Scan for the cell matching the given text and deliver its [x, y] coordinate at center. 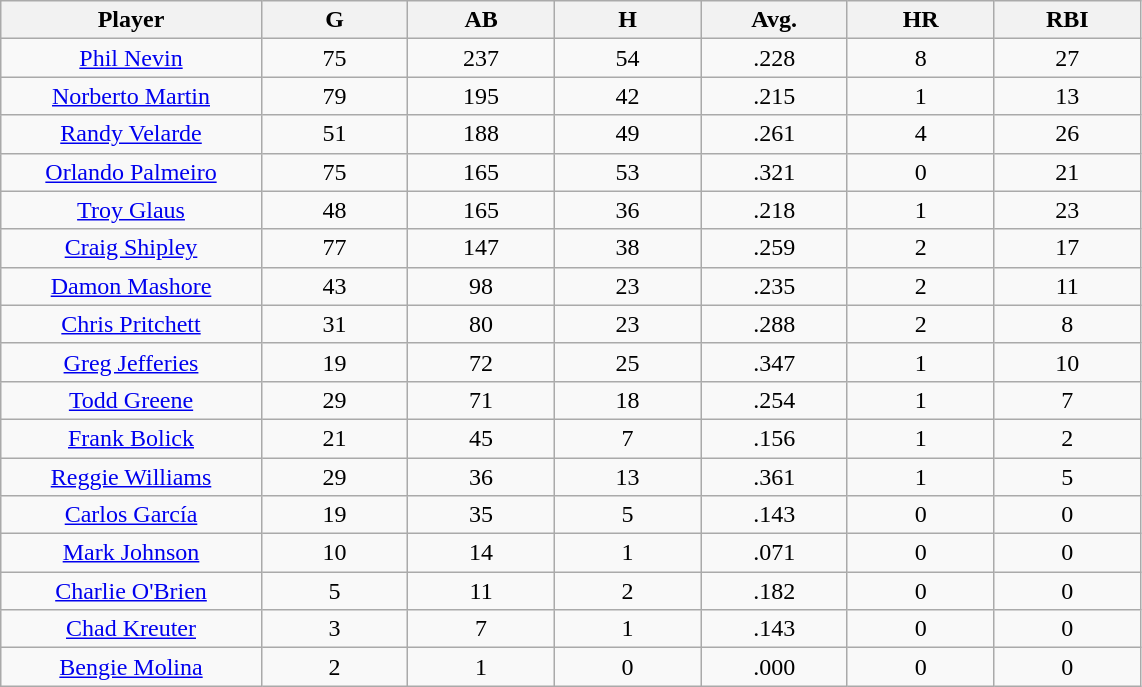
14 [482, 553]
.156 [774, 438]
54 [628, 58]
Orlando Palmeiro [132, 172]
98 [482, 286]
77 [334, 248]
.182 [774, 591]
.261 [774, 134]
Charlie O'Brien [132, 591]
Player [132, 20]
.259 [774, 248]
26 [1068, 134]
80 [482, 324]
.361 [774, 477]
38 [628, 248]
72 [482, 362]
HR [920, 20]
Norberto Martin [132, 96]
Chad Kreuter [132, 629]
18 [628, 400]
Phil Nevin [132, 58]
.235 [774, 286]
.000 [774, 667]
27 [1068, 58]
42 [628, 96]
Reggie Williams [132, 477]
49 [628, 134]
H [628, 20]
Mark Johnson [132, 553]
51 [334, 134]
237 [482, 58]
.347 [774, 362]
25 [628, 362]
Carlos García [132, 515]
3 [334, 629]
195 [482, 96]
Greg Jefferies [132, 362]
.215 [774, 96]
AB [482, 20]
188 [482, 134]
Troy Glaus [132, 210]
45 [482, 438]
35 [482, 515]
.254 [774, 400]
Chris Pritchett [132, 324]
Bengie Molina [132, 667]
.218 [774, 210]
147 [482, 248]
.228 [774, 58]
48 [334, 210]
G [334, 20]
Damon Mashore [132, 286]
71 [482, 400]
43 [334, 286]
17 [1068, 248]
Randy Velarde [132, 134]
.321 [774, 172]
Todd Greene [132, 400]
Frank Bolick [132, 438]
31 [334, 324]
79 [334, 96]
Avg. [774, 20]
.288 [774, 324]
Craig Shipley [132, 248]
53 [628, 172]
.071 [774, 553]
4 [920, 134]
RBI [1068, 20]
